Search for the cell housing the specified text and yield its (x, y) center coordinate. 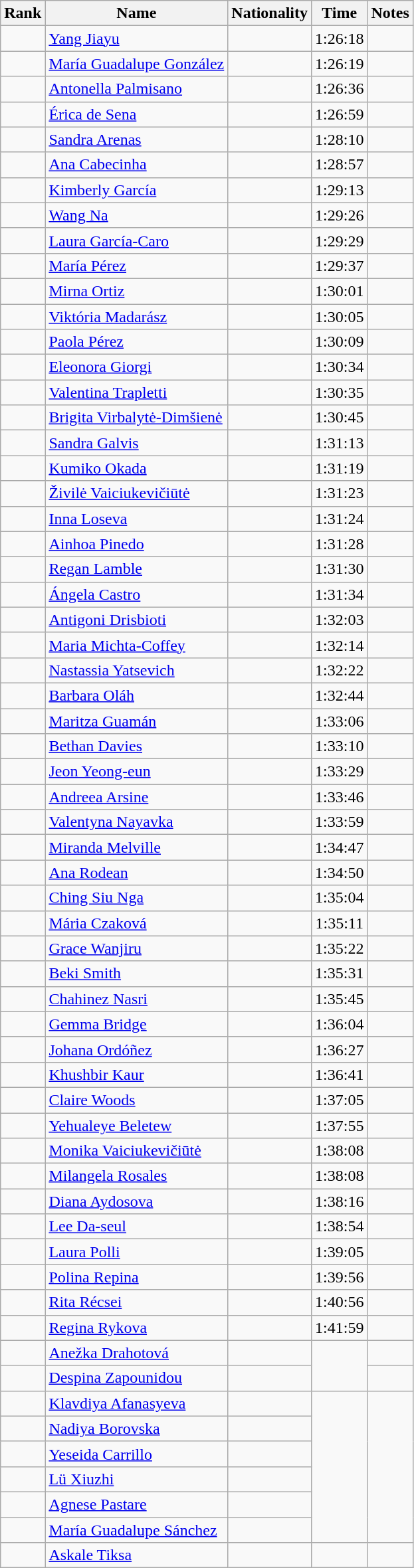
1:26:19 (340, 64)
Khushbir Kaur (137, 1075)
María Guadalupe González (137, 64)
Rita Récsei (137, 1302)
Inna Loseva (137, 519)
Andreea Arsine (137, 797)
Sandra Arenas (137, 139)
Lü Xiuzhi (137, 1479)
1:33:59 (340, 822)
Mária Czaková (137, 923)
1:30:35 (340, 392)
María Guadalupe Sánchez (137, 1529)
Claire Woods (137, 1100)
Wang Na (137, 215)
Notes (390, 13)
1:36:27 (340, 1049)
1:31:19 (340, 468)
1:32:03 (340, 620)
1:30:01 (340, 291)
1:36:41 (340, 1075)
Askale Tiksa (137, 1555)
1:36:04 (340, 1024)
Gemma Bridge (137, 1024)
1:30:34 (340, 367)
Ainhoa Pinedo (137, 544)
1:33:46 (340, 797)
Johana Ordóñez (137, 1049)
1:28:57 (340, 165)
1:26:36 (340, 89)
1:26:18 (340, 39)
1:33:29 (340, 772)
Barbara Oláh (137, 695)
1:34:47 (340, 847)
Paola Pérez (137, 342)
Antigoni Drisbioti (137, 620)
Name (137, 13)
1:28:10 (340, 139)
1:32:44 (340, 695)
1:33:06 (340, 721)
1:30:05 (340, 317)
1:31:13 (340, 443)
Ángela Castro (137, 594)
1:35:31 (340, 974)
1:38:16 (340, 1201)
Laura Polli (137, 1252)
Eleonora Giorgi (137, 367)
Regan Lamble (137, 569)
1:29:29 (340, 240)
Kimberly García (137, 190)
1:31:30 (340, 569)
1:39:05 (340, 1252)
Monika Vaiciukevičiūtė (137, 1151)
Ana Rodean (137, 873)
Anežka Drahotová (137, 1353)
Mirna Ortiz (137, 291)
Nadiya Borovska (137, 1429)
1:32:14 (340, 645)
Regina Rykova (137, 1328)
1:35:04 (340, 898)
Grace Wanjiru (137, 948)
Viktória Madarász (137, 317)
1:29:26 (340, 215)
1:39:56 (340, 1277)
Klavdiya Afanasyeva (137, 1403)
1:29:37 (340, 266)
María Pérez (137, 266)
1:33:10 (340, 746)
Miranda Melville (137, 847)
Yeseida Carrillo (137, 1454)
Laura García-Caro (137, 240)
Maria Michta-Coffey (137, 645)
Milangela Rosales (137, 1176)
Agnese Pastare (137, 1504)
Ana Cabecinha (137, 165)
1:30:45 (340, 418)
1:38:54 (340, 1227)
1:41:59 (340, 1328)
Time (340, 13)
Živilė Vaiciukevičiūtė (137, 493)
1:31:24 (340, 519)
Lee Da-seul (137, 1227)
1:30:09 (340, 342)
Nastassia Yatsevich (137, 670)
1:26:59 (340, 114)
Yehualeye Beletew (137, 1126)
Nationality (270, 13)
1:37:05 (340, 1100)
Yang Jiayu (137, 39)
Polina Repina (137, 1277)
Érica de Sena (137, 114)
Ching Siu Nga (137, 898)
Antonella Palmisano (137, 89)
1:29:13 (340, 190)
1:31:34 (340, 594)
Diana Aydosova (137, 1201)
1:34:50 (340, 873)
Brigita Virbalytė-Dimšienė (137, 418)
Valentina Trapletti (137, 392)
Jeon Yeong-eun (137, 772)
1:35:22 (340, 948)
Sandra Galvis (137, 443)
Bethan Davies (137, 746)
Kumiko Okada (137, 468)
Maritza Guamán (137, 721)
1:35:11 (340, 923)
1:35:45 (340, 999)
1:31:28 (340, 544)
1:37:55 (340, 1126)
Rank (23, 13)
1:32:22 (340, 670)
Despina Zapounidou (137, 1378)
1:31:23 (340, 493)
1:40:56 (340, 1302)
Beki Smith (137, 974)
Valentyna Nayavka (137, 822)
Chahinez Nasri (137, 999)
